Capture the cell that displays the provided text and extract its (x, y) central coordinate. 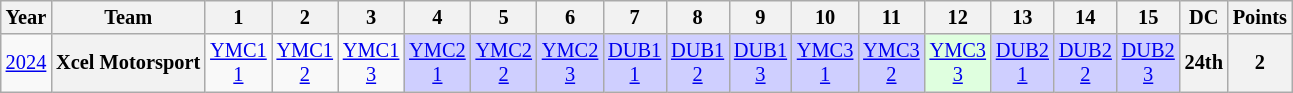
14 (1086, 17)
24th (1204, 63)
1 (238, 17)
9 (760, 17)
YMC33 (958, 63)
Xcel Motorsport (128, 63)
Points (1260, 17)
5 (504, 17)
YMC22 (504, 63)
3 (371, 17)
13 (1022, 17)
YMC21 (437, 63)
7 (634, 17)
4 (437, 17)
YMC11 (238, 63)
Year (26, 17)
YMC31 (825, 63)
DUB22 (1086, 63)
DUB21 (1022, 63)
8 (698, 17)
YMC32 (891, 63)
DUB11 (634, 63)
YMC23 (570, 63)
6 (570, 17)
11 (891, 17)
10 (825, 17)
DUB13 (760, 63)
DUB12 (698, 63)
YMC13 (371, 63)
Team (128, 17)
15 (1148, 17)
2024 (26, 63)
DC (1204, 17)
12 (958, 17)
DUB23 (1148, 63)
YMC12 (305, 63)
